From the cell containing the given text, extract its center point as (x, y) coordinate. 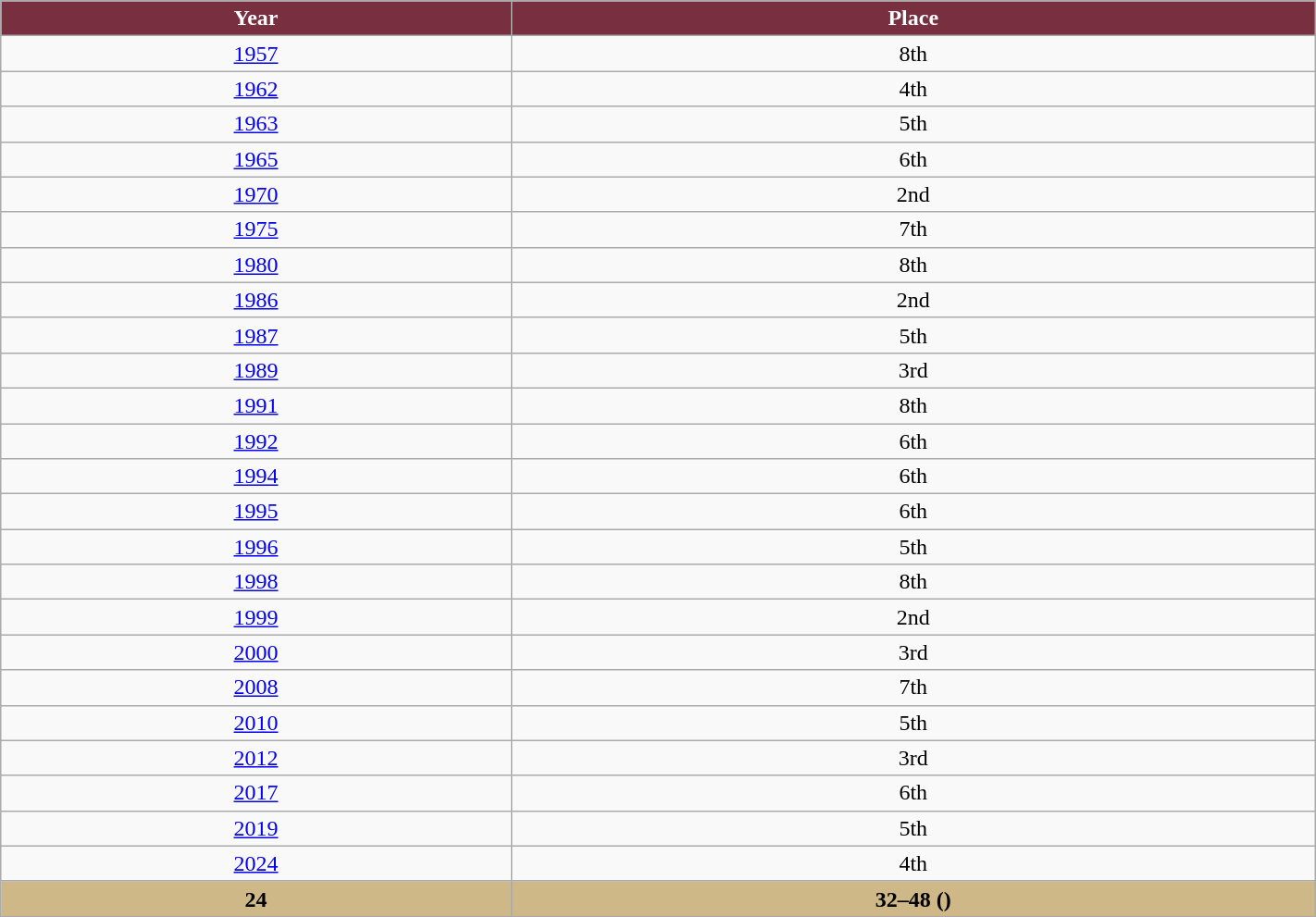
1962 (256, 89)
2008 (256, 688)
2019 (256, 828)
1995 (256, 512)
1987 (256, 335)
1970 (256, 194)
24 (256, 898)
Year (256, 19)
2024 (256, 863)
2010 (256, 723)
1963 (256, 124)
1999 (256, 617)
2012 (256, 758)
1957 (256, 54)
1992 (256, 441)
1980 (256, 265)
1965 (256, 159)
32–48 () (913, 898)
Place (913, 19)
1986 (256, 300)
1994 (256, 477)
1996 (256, 547)
1989 (256, 370)
2000 (256, 652)
2017 (256, 793)
1991 (256, 405)
1998 (256, 582)
1975 (256, 229)
